Provide the (X, Y) coordinate of the cell's center where the given text is located.  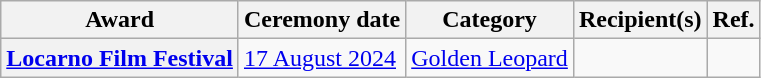
Recipient(s) (640, 20)
Locarno Film Festival (120, 58)
Ref. (734, 20)
Category (490, 20)
Golden Leopard (490, 58)
Award (120, 20)
17 August 2024 (322, 58)
Ceremony date (322, 20)
